Return the [X, Y] coordinate for the center point of the cell that contains the specified text.  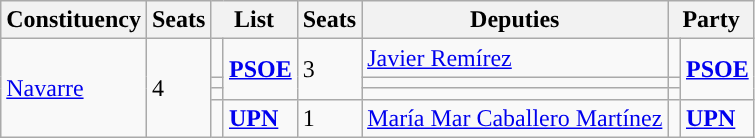
4 [178, 88]
Constituency [74, 20]
1 [329, 118]
Javier Remírez [515, 58]
Party [711, 20]
María Mar Caballero Martínez [515, 118]
List [254, 20]
Navarre [74, 88]
3 [329, 69]
Deputies [515, 20]
